Detect which cell encompasses the target text, then output its [x, y] center coordinate. 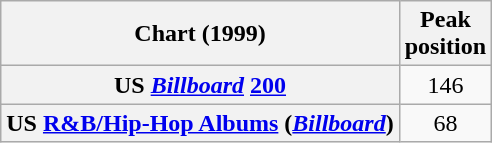
68 [445, 123]
US R&B/Hip-Hop Albums (Billboard) [200, 123]
146 [445, 85]
US Billboard 200 [200, 85]
Chart (1999) [200, 34]
Peakposition [445, 34]
